Capture the cell that displays the provided text and extract its (x, y) central coordinate. 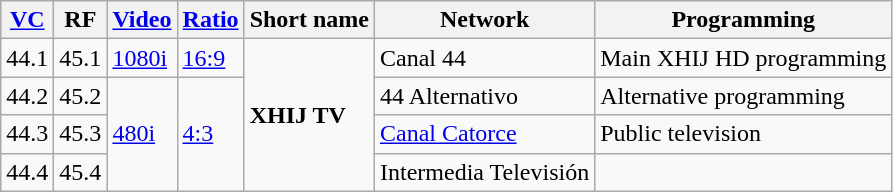
Network (485, 20)
44.1 (28, 58)
Ratio (210, 20)
44.3 (28, 134)
Main XHIJ HD programming (744, 58)
Alternative programming (744, 96)
Video (142, 20)
44 Alternativo (485, 96)
1080i (142, 58)
Programming (744, 20)
4:3 (210, 134)
44.2 (28, 96)
RF (80, 20)
480i (142, 134)
Canal Catorce (485, 134)
45.2 (80, 96)
45.3 (80, 134)
Public television (744, 134)
45.4 (80, 172)
XHIJ TV (309, 115)
Intermedia Televisión (485, 172)
45.1 (80, 58)
VC (28, 20)
44.4 (28, 172)
16:9 (210, 58)
Short name (309, 20)
Canal 44 (485, 58)
